From the cell containing the given text, extract its center point as (X, Y) coordinate. 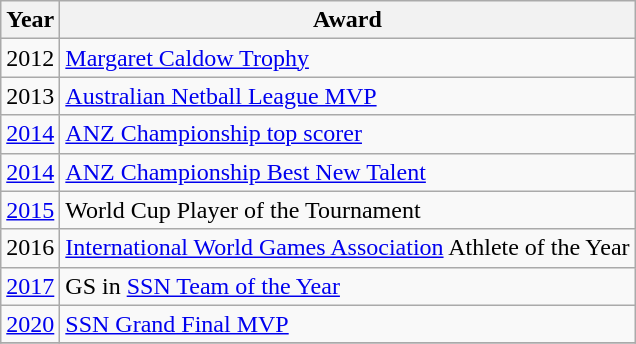
Australian Netball League MVP (348, 96)
Margaret Caldow Trophy (348, 58)
GS in SSN Team of the Year (348, 286)
2017 (30, 286)
Year (30, 20)
2016 (30, 248)
2015 (30, 210)
SSN Grand Final MVP (348, 324)
ANZ Championship top scorer (348, 134)
World Cup Player of the Tournament (348, 210)
2013 (30, 96)
International World Games Association Athlete of the Year (348, 248)
ANZ Championship Best New Talent (348, 172)
2020 (30, 324)
2012 (30, 58)
Award (348, 20)
